Return the [x, y] coordinate for the center point of the cell that contains the specified text.  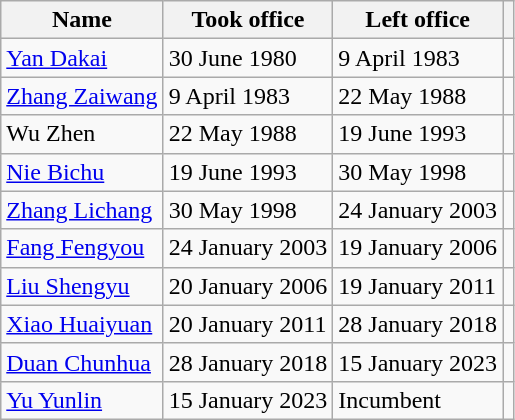
20 January 2006 [248, 286]
Zhang Lichang [82, 210]
Zhang Zaiwang [82, 96]
Fang Fengyou [82, 248]
Xiao Huaiyuan [82, 324]
Yan Dakai [82, 58]
20 January 2011 [248, 324]
19 January 2006 [418, 248]
Name [82, 20]
Yu Yunlin [82, 400]
Incumbent [418, 400]
Nie Bichu [82, 172]
Took office [248, 20]
19 January 2011 [418, 286]
Duan Chunhua [82, 362]
Left office [418, 20]
30 June 1980 [248, 58]
Wu Zhen [82, 134]
Liu Shengyu [82, 286]
